Return the (X, Y) coordinate for the center point of the cell that contains the specified text.  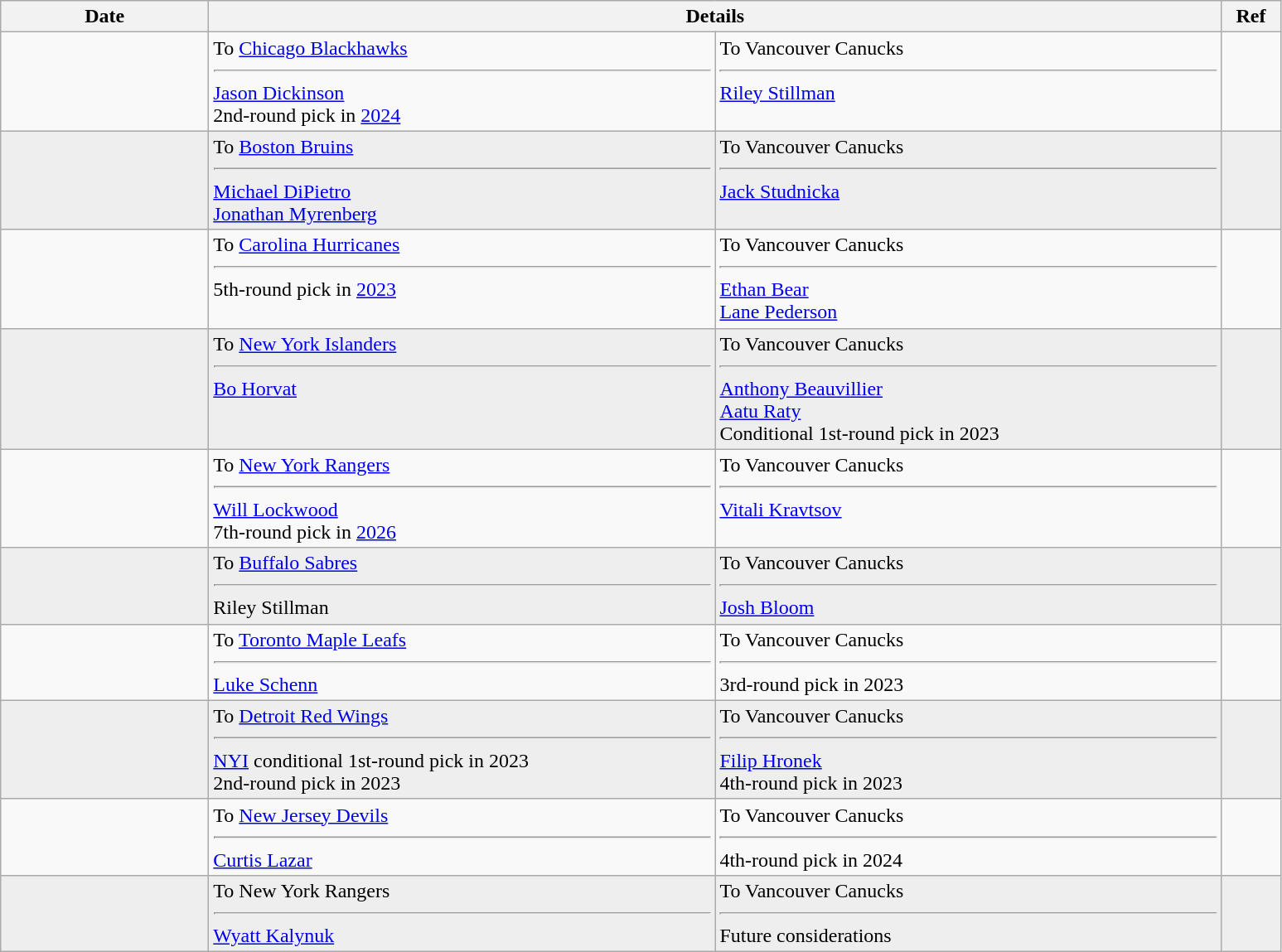
To Vancouver CanucksVitali Kravtsov (968, 499)
To New York RangersWill Lockwood7th-round pick in 2026 (462, 499)
To New Jersey DevilsCurtis Lazar (462, 837)
To Vancouver CanucksFuture considerations (968, 913)
To Toronto Maple LeafsLuke Schenn (462, 662)
To Detroit Red WingsNYI conditional 1st-round pick in 20232nd-round pick in 2023 (462, 749)
To New York IslandersBo Horvat (462, 389)
To Chicago BlackhawksJason Dickinson2nd-round pick in 2024 (462, 81)
To Vancouver Canucks4th-round pick in 2024 (968, 837)
Date (104, 17)
To Vancouver CanucksAnthony BeauvillierAatu RatyConditional 1st-round pick in 2023 (968, 389)
To New York RangersWyatt Kalynuk (462, 913)
To Boston BruinsMichael DiPietroJonathan Myrenberg (462, 181)
To Vancouver CanucksFilip Hronek4th-round pick in 2023 (968, 749)
To Vancouver CanucksJack Studnicka (968, 181)
To Vancouver CanucksJosh Bloom (968, 586)
To Vancouver CanucksEthan BearLane Pederson (968, 278)
To Carolina Hurricanes5th-round pick in 2023 (462, 278)
To Vancouver Canucks3rd-round pick in 2023 (968, 662)
Details (715, 17)
To Vancouver CanucksRiley Stillman (968, 81)
Ref (1251, 17)
To Buffalo SabresRiley Stillman (462, 586)
